Pinpoint the cell where the given text exists, returning its [X, Y] midpoint coordinate. 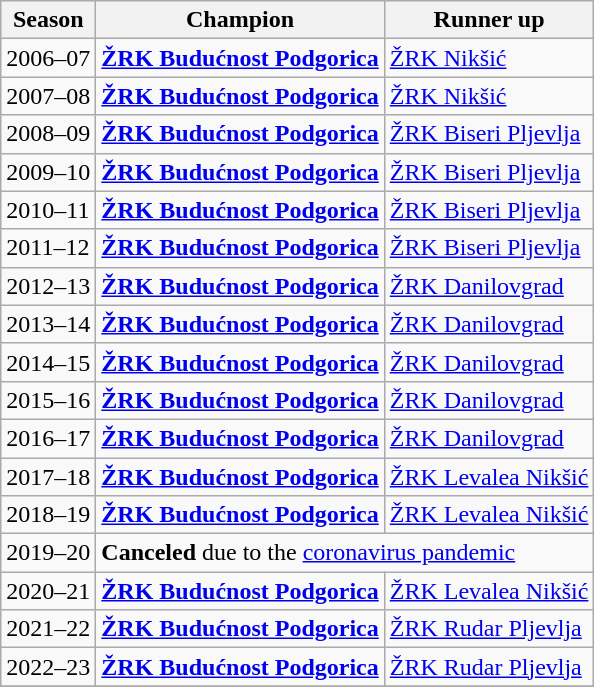
2008–09 [48, 134]
2009–10 [48, 172]
Runner up [489, 20]
2016–17 [48, 438]
2010–11 [48, 210]
2006–07 [48, 58]
2014–15 [48, 362]
2022–23 [48, 667]
2015–16 [48, 400]
2020–21 [48, 591]
2012–13 [48, 286]
2017–18 [48, 477]
2013–14 [48, 324]
2007–08 [48, 96]
2019–20 [48, 553]
Season [48, 20]
Champion [240, 20]
2021–22 [48, 629]
Canceled due to the coronavirus pandemic [345, 553]
2011–12 [48, 248]
2018–19 [48, 515]
